From the cell containing the given text, extract its center point as [X, Y] coordinate. 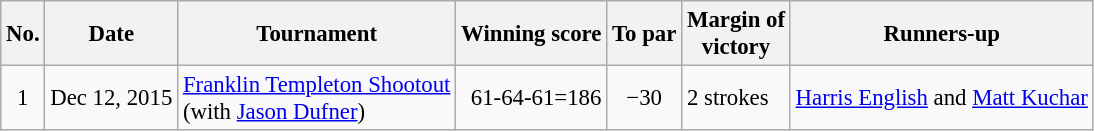
2 strokes [736, 98]
−30 [644, 98]
Dec 12, 2015 [112, 98]
Runners-up [942, 34]
61-64-61=186 [532, 98]
1 [23, 98]
Winning score [532, 34]
Date [112, 34]
Tournament [317, 34]
To par [644, 34]
Margin ofvictory [736, 34]
No. [23, 34]
Franklin Templeton Shootout(with Jason Dufner) [317, 98]
Harris English and Matt Kuchar [942, 98]
